Scan for the cell matching the given text and deliver its [X, Y] coordinate at center. 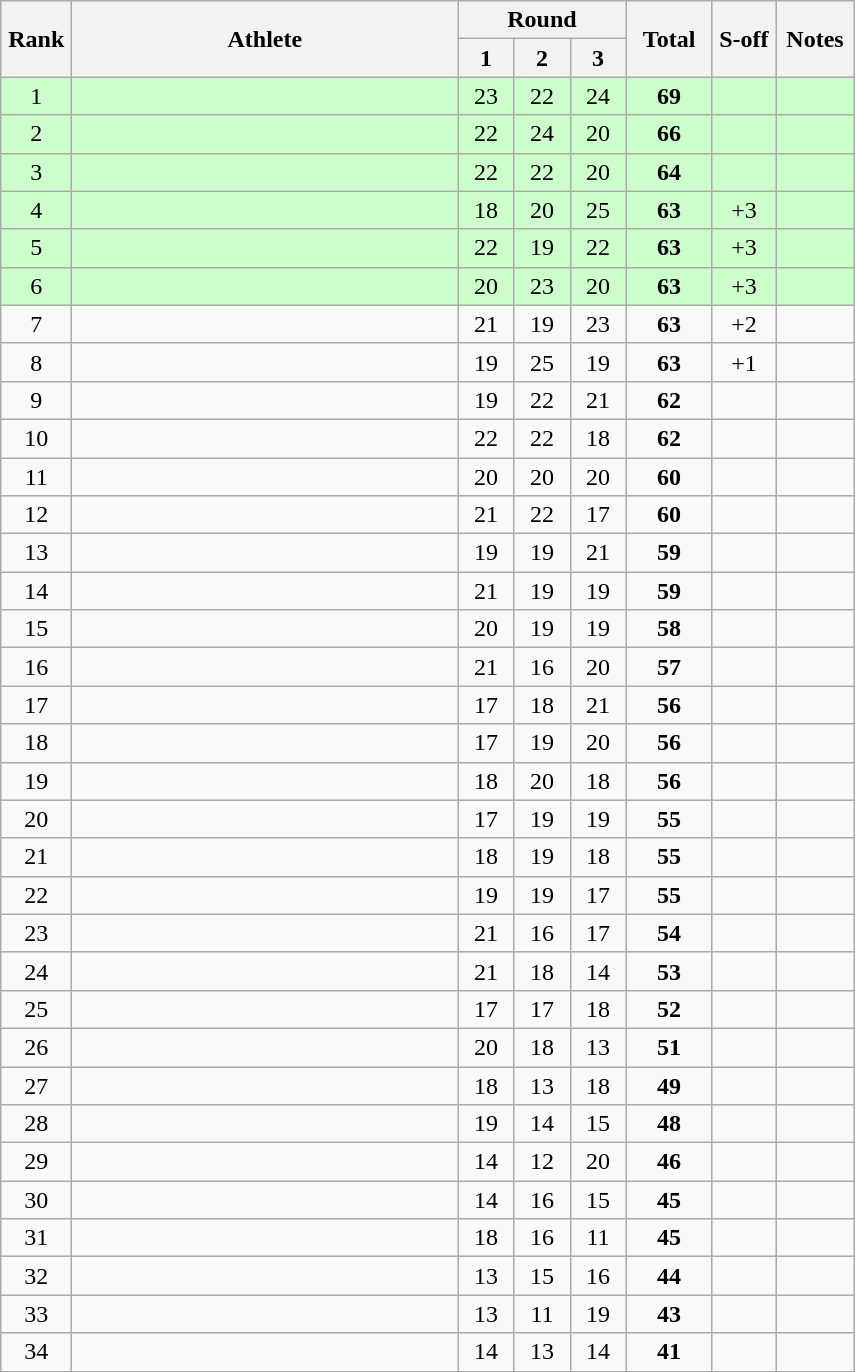
+1 [744, 362]
43 [669, 1314]
4 [36, 210]
9 [36, 400]
34 [36, 1352]
Rank [36, 39]
+2 [744, 324]
28 [36, 1124]
7 [36, 324]
57 [669, 667]
48 [669, 1124]
29 [36, 1162]
41 [669, 1352]
52 [669, 1009]
49 [669, 1085]
Total [669, 39]
58 [669, 629]
26 [36, 1047]
27 [36, 1085]
33 [36, 1314]
66 [669, 134]
44 [669, 1276]
53 [669, 971]
Athlete [265, 39]
5 [36, 248]
6 [36, 286]
S-off [744, 39]
31 [36, 1238]
10 [36, 438]
54 [669, 933]
Notes [816, 39]
64 [669, 172]
Round [542, 20]
8 [36, 362]
46 [669, 1162]
69 [669, 96]
30 [36, 1200]
51 [669, 1047]
32 [36, 1276]
